Locate the cell with the specified text and output its [x, y] center coordinate. 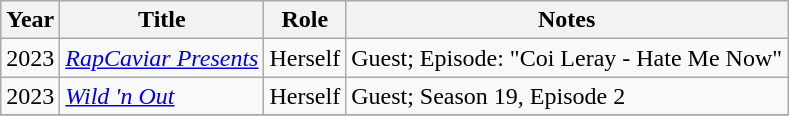
Guest; Episode: "Coi Leray - Hate Me Now" [567, 58]
Guest; Season 19, Episode 2 [567, 96]
RapCaviar Presents [162, 58]
Role [305, 20]
Year [30, 20]
Title [162, 20]
Notes [567, 20]
Wild 'n Out [162, 96]
